For the text-containing cell, return its midpoint in [x, y] coordinate format. 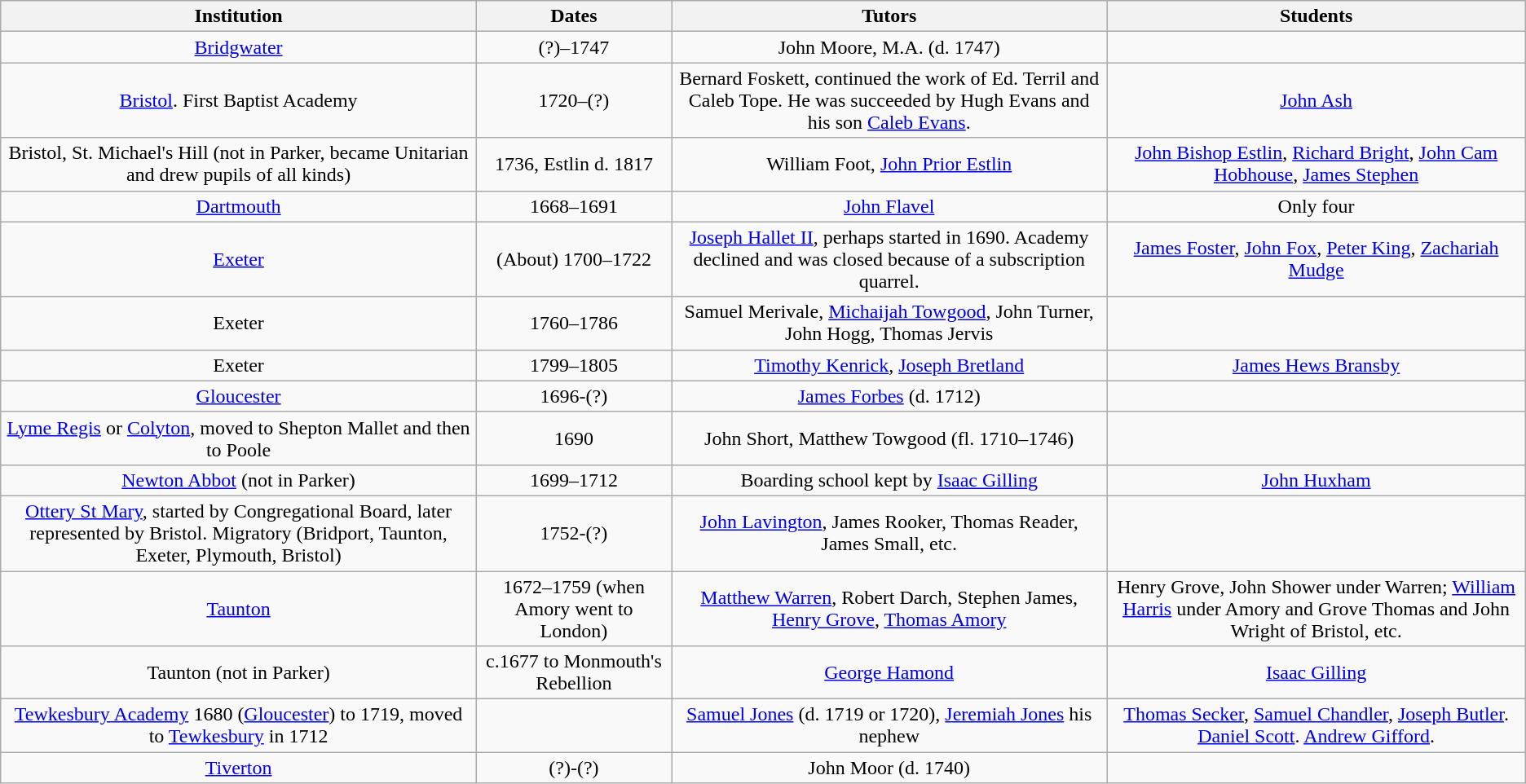
Gloucester [239, 396]
Timothy Kenrick, Joseph Bretland [889, 365]
Thomas Secker, Samuel Chandler, Joseph Butler. Daniel Scott. Andrew Gifford. [1316, 725]
Dates [574, 16]
Samuel Jones (d. 1719 or 1720), Jeremiah Jones his nephew [889, 725]
Newton Abbot (not in Parker) [239, 480]
(About) 1700–1722 [574, 259]
Only four [1316, 206]
1690 [574, 438]
John Flavel [889, 206]
Bristol, St. Michael's Hill (not in Parker, became Unitarian and drew pupils of all kinds) [239, 165]
Taunton (not in Parker) [239, 673]
John Bishop Estlin, Richard Bright, John Cam Hobhouse, James Stephen [1316, 165]
1736, Estlin d. 1817 [574, 165]
John Moor (d. 1740) [889, 768]
John Ash [1316, 100]
1799–1805 [574, 365]
1752-(?) [574, 533]
William Foot, John Prior Estlin [889, 165]
1699–1712 [574, 480]
James Hews Bransby [1316, 365]
Samuel Merivale, Michaijah Towgood, John Turner, John Hogg, Thomas Jervis [889, 323]
Joseph Hallet II, perhaps started in 1690. Academy declined and was closed because of a subscription quarrel. [889, 259]
(?)–1747 [574, 47]
Matthew Warren, Robert Darch, Stephen James, Henry Grove, Thomas Amory [889, 608]
1720–(?) [574, 100]
1696-(?) [574, 396]
Tewkesbury Academy 1680 (Gloucester) to 1719, moved to Tewkesbury in 1712 [239, 725]
James Forbes (d. 1712) [889, 396]
Ottery St Mary, started by Congregational Board, later represented by Bristol. Migratory (Bridport, Taunton, Exeter, Plymouth, Bristol) [239, 533]
Bridgwater [239, 47]
John Huxham [1316, 480]
1672–1759 (when Amory went to London) [574, 608]
John Moore, M.A. (d. 1747) [889, 47]
Isaac Gilling [1316, 673]
Tutors [889, 16]
Students [1316, 16]
(?)-(?) [574, 768]
1668–1691 [574, 206]
Institution [239, 16]
John Short, Matthew Towgood (fl. 1710–1746) [889, 438]
c.1677 to Monmouth's Rebellion [574, 673]
Henry Grove, John Shower under Warren; William Harris under Amory and Grove Thomas and John Wright of Bristol, etc. [1316, 608]
Bernard Foskett, continued the work of Ed. Terril and Caleb Tope. He was succeeded by Hugh Evans and his son Caleb Evans. [889, 100]
James Foster, John Fox, Peter King, Zachariah Mudge [1316, 259]
Lyme Regis or Colyton, moved to Shepton Mallet and then to Poole [239, 438]
Dartmouth [239, 206]
Taunton [239, 608]
George Hamond [889, 673]
John Lavington, James Rooker, Thomas Reader, James Small, etc. [889, 533]
Tiverton [239, 768]
Bristol. First Baptist Academy [239, 100]
1760–1786 [574, 323]
Boarding school kept by Isaac Gilling [889, 480]
